Extract the [x, y] coordinate from the center of the cell holding the provided text.  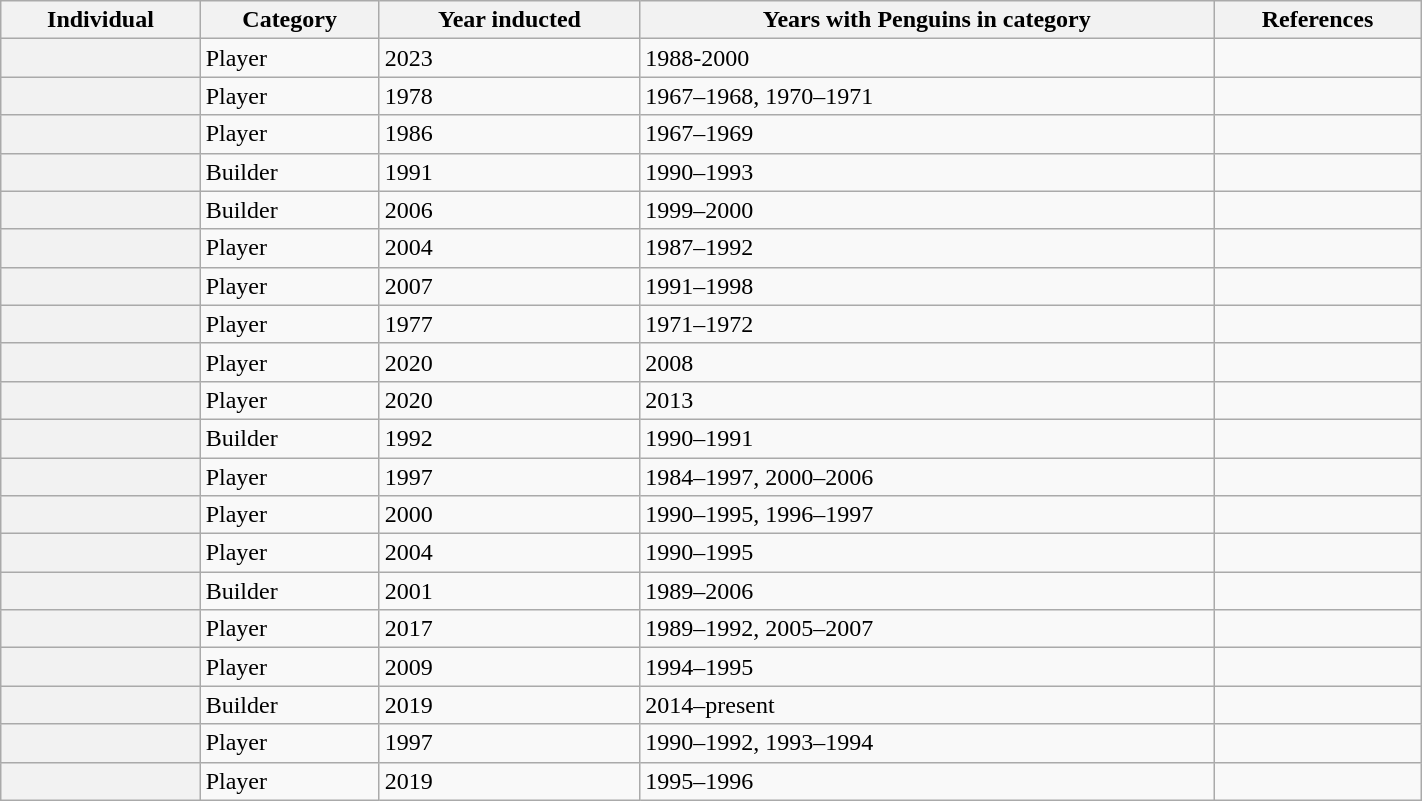
1967–1968, 1970–1971 [927, 96]
1990–1995 [927, 553]
Year inducted [510, 20]
Years with Penguins in category [927, 20]
1991 [510, 172]
1999–2000 [927, 210]
2001 [510, 591]
2023 [510, 58]
2007 [510, 286]
1986 [510, 134]
1988-2000 [927, 58]
2013 [927, 400]
1984–1997, 2000–2006 [927, 477]
2009 [510, 667]
1994–1995 [927, 667]
1990–1991 [927, 438]
1990–1995, 1996–1997 [927, 515]
Category [290, 20]
2006 [510, 210]
2008 [927, 362]
1978 [510, 96]
1989–2006 [927, 591]
1977 [510, 324]
1971–1972 [927, 324]
1995–1996 [927, 781]
1990–1992, 1993–1994 [927, 743]
1989–1992, 2005–2007 [927, 629]
2000 [510, 515]
2014–present [927, 705]
1987–1992 [927, 248]
1991–1998 [927, 286]
1990–1993 [927, 172]
1992 [510, 438]
2017 [510, 629]
Individual [100, 20]
1967–1969 [927, 134]
References [1318, 20]
